Search for the cell housing the specified text and yield its [x, y] center coordinate. 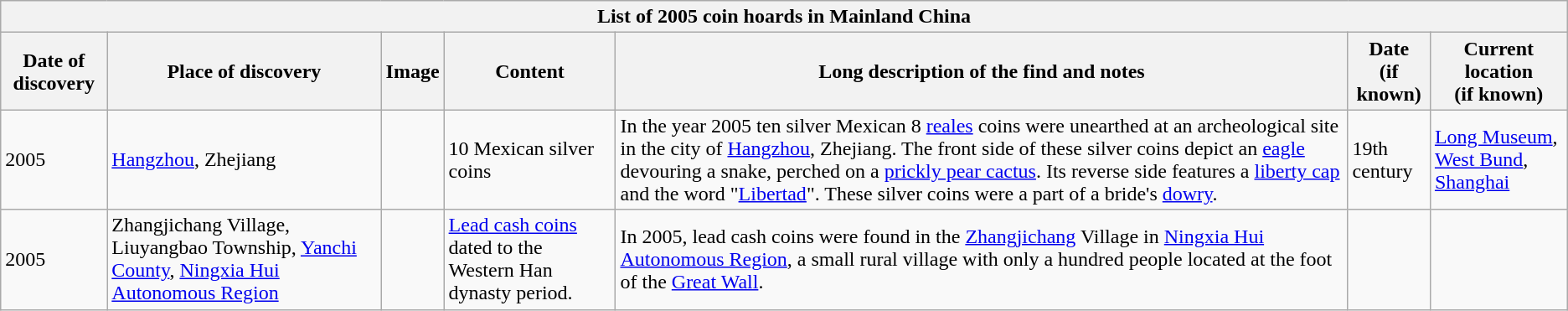
Place of discovery [245, 71]
Date(if known) [1389, 71]
Content [529, 71]
Current location(if known) [1498, 71]
Date of discovery [54, 71]
19th century [1389, 159]
Zhangjichang Village, Liuyangbao Township, Yanchi County, Ningxia Hui Autonomous Region [245, 260]
Long description of the find and notes [982, 71]
Hangzhou, Zhejiang [245, 159]
Lead cash coins dated to the Western Han dynasty period. [529, 260]
List of 2005 coin hoards in Mainland China [784, 17]
Image [412, 71]
10 Mexican silver coins [529, 159]
Long Museum, West Bund, Shanghai [1498, 159]
